Locate the cell with the specified text and output its (X, Y) center coordinate. 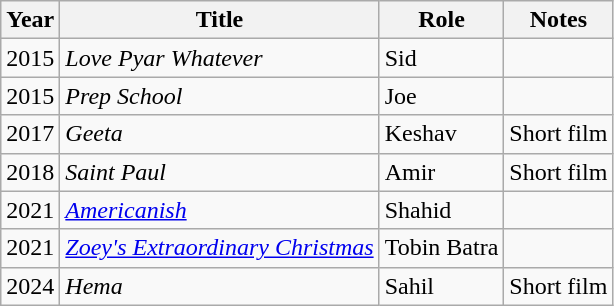
Sid (442, 58)
Shahid (442, 210)
Love Pyar Whatever (220, 58)
Geeta (220, 134)
Zoey's Extraordinary Christmas (220, 248)
Prep School (220, 96)
2024 (30, 286)
Keshav (442, 134)
2018 (30, 172)
Sahil (442, 286)
Joe (442, 96)
Tobin Batra (442, 248)
Hema (220, 286)
Role (442, 20)
Notes (558, 20)
Title (220, 20)
Americanish (220, 210)
Saint Paul (220, 172)
2017 (30, 134)
Amir (442, 172)
Year (30, 20)
